Find where the given text appears and provide that cell's center as [x, y] coordinate. 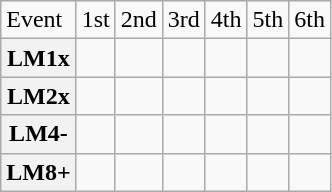
3rd [184, 20]
LM2x [38, 96]
1st [96, 20]
6th [310, 20]
LM1x [38, 58]
2nd [138, 20]
Event [38, 20]
LM4- [38, 134]
LM8+ [38, 172]
4th [226, 20]
5th [268, 20]
